Return the [x, y] coordinate for the center point of the cell that contains the specified text.  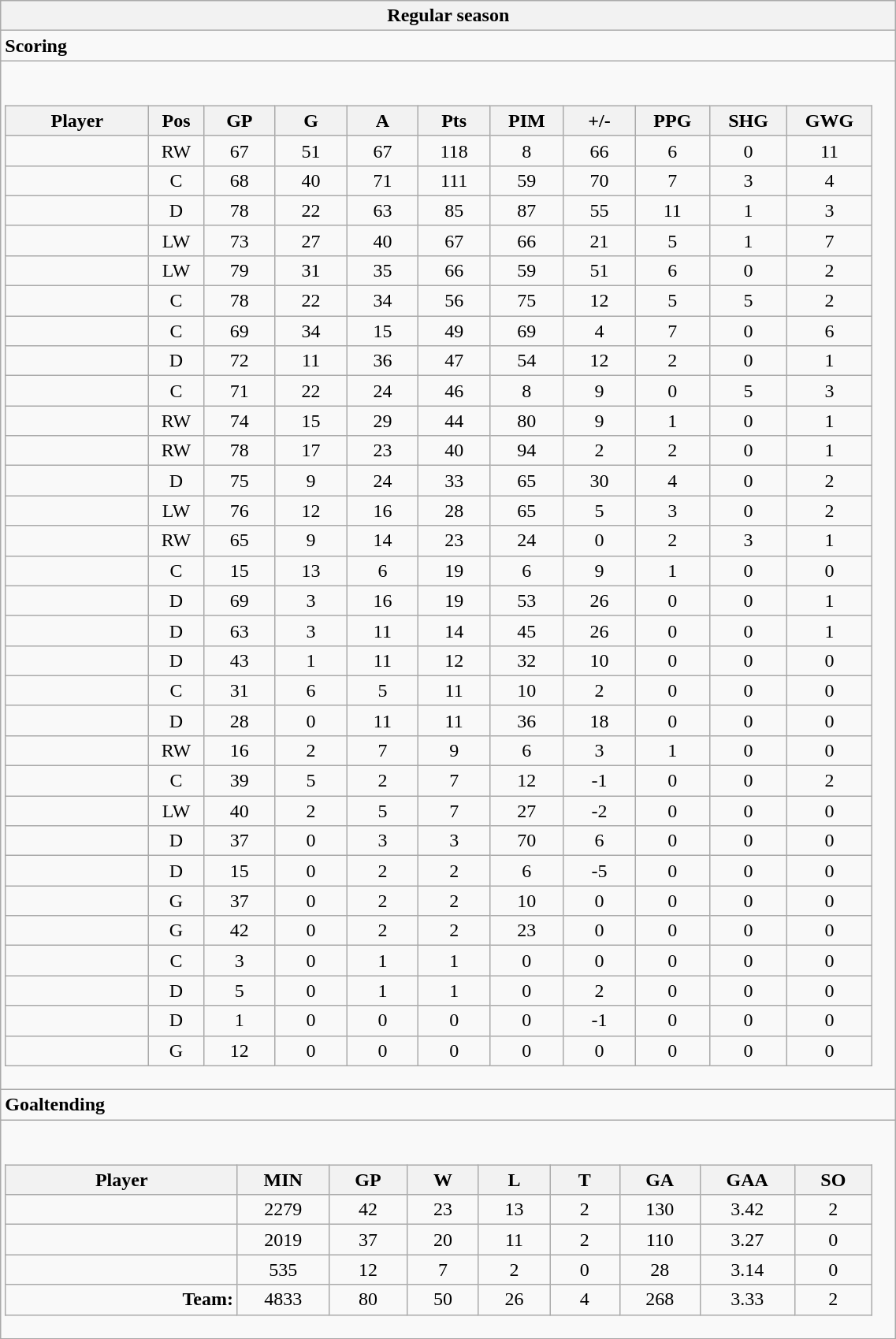
A [383, 121]
33 [454, 481]
74 [240, 421]
130 [660, 1210]
44 [454, 421]
20 [443, 1240]
68 [240, 180]
W [443, 1180]
2019 [283, 1240]
SHG [749, 121]
Team: [121, 1300]
MIN [283, 1180]
94 [527, 451]
Regular season [448, 16]
32 [527, 660]
-5 [599, 871]
GWG [829, 121]
45 [527, 630]
3.14 [747, 1270]
17 [310, 451]
118 [454, 151]
73 [240, 240]
4833 [283, 1300]
72 [240, 361]
79 [240, 270]
Goaltending [448, 1104]
39 [240, 781]
111 [454, 180]
268 [660, 1300]
53 [527, 601]
50 [443, 1300]
35 [383, 270]
56 [454, 301]
3.33 [747, 1300]
L [514, 1180]
29 [383, 421]
2279 [283, 1210]
3.27 [747, 1240]
76 [240, 511]
43 [240, 660]
Player MIN GP W L T GA GAA SO 2279 42 23 13 2 130 3.42 2 2019 37 20 11 2 110 3.27 0 535 12 7 2 0 28 3.14 0 Team: 4833 80 50 26 4 268 3.33 2 [448, 1229]
Scoring [448, 46]
GAA [747, 1180]
49 [454, 331]
46 [454, 391]
Pos [177, 121]
535 [283, 1270]
85 [454, 210]
55 [599, 210]
30 [599, 481]
PIM [527, 121]
87 [527, 210]
+/- [599, 121]
3.42 [747, 1210]
SO [833, 1180]
-2 [599, 811]
110 [660, 1240]
21 [599, 240]
54 [527, 361]
GA [660, 1180]
PPG [673, 121]
47 [454, 361]
Pts [454, 121]
T [585, 1180]
18 [599, 720]
